Output the [X, Y] coordinate of the center of the cell containing the given text.  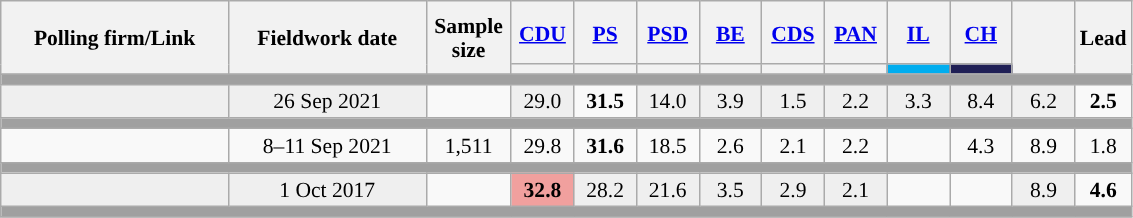
1,511 [468, 146]
PAN [856, 32]
21.6 [668, 190]
Fieldwork date [327, 38]
Sample size [468, 38]
26 Sep 2021 [327, 101]
PS [606, 32]
1.5 [794, 101]
29.8 [542, 146]
2.9 [794, 190]
Lead [1104, 38]
29.0 [542, 101]
6.2 [1044, 101]
3.5 [730, 190]
2.5 [1104, 101]
CDS [794, 32]
CH [982, 32]
1.8 [1104, 146]
1 Oct 2017 [327, 190]
32.8 [542, 190]
4.3 [982, 146]
CDU [542, 32]
14.0 [668, 101]
3.3 [918, 101]
3.9 [730, 101]
4.6 [1104, 190]
BE [730, 32]
2.6 [730, 146]
31.5 [606, 101]
8–11 Sep 2021 [327, 146]
Polling firm/Link [115, 38]
8.4 [982, 101]
28.2 [606, 190]
PSD [668, 32]
18.5 [668, 146]
31.6 [606, 146]
IL [918, 32]
